Capture the cell that displays the provided text and extract its [x, y] central coordinate. 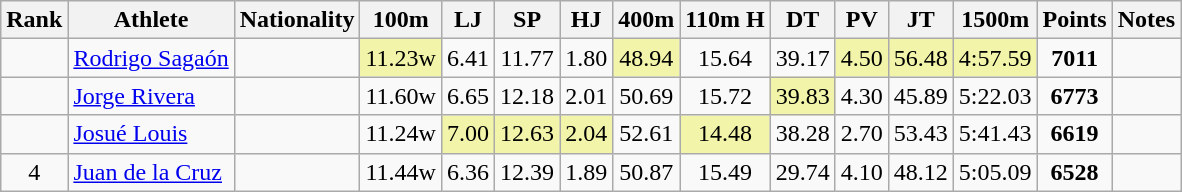
100m [401, 20]
6528 [1074, 172]
Jorge Rivera [151, 96]
45.89 [920, 96]
4.30 [862, 96]
1500m [995, 20]
Josué Louis [151, 134]
Rodrigo Sagaón [151, 58]
6.41 [468, 58]
48.94 [646, 58]
JT [920, 20]
Juan de la Cruz [151, 172]
52.61 [646, 134]
1.89 [586, 172]
5:05.09 [995, 172]
DT [802, 20]
2.04 [586, 134]
6773 [1074, 96]
LJ [468, 20]
7.00 [468, 134]
4 [34, 172]
12.39 [528, 172]
2.70 [862, 134]
11.60w [401, 96]
15.64 [725, 58]
HJ [586, 20]
Points [1074, 20]
1.80 [586, 58]
11.24w [401, 134]
PV [862, 20]
50.69 [646, 96]
14.48 [725, 134]
15.72 [725, 96]
Rank [34, 20]
6619 [1074, 134]
2.01 [586, 96]
48.12 [920, 172]
400m [646, 20]
Nationality [297, 20]
5:22.03 [995, 96]
29.74 [802, 172]
5:41.43 [995, 134]
12.63 [528, 134]
6.65 [468, 96]
Athlete [151, 20]
7011 [1074, 58]
SP [528, 20]
4.50 [862, 58]
56.48 [920, 58]
Notes [1146, 20]
11.77 [528, 58]
15.49 [725, 172]
6.36 [468, 172]
110m H [725, 20]
4:57.59 [995, 58]
39.83 [802, 96]
50.87 [646, 172]
53.43 [920, 134]
11.44w [401, 172]
39.17 [802, 58]
4.10 [862, 172]
38.28 [802, 134]
11.23w [401, 58]
12.18 [528, 96]
